Return the [X, Y] coordinate for the center point of the cell that contains the specified text.  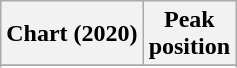
Chart (2020) [72, 34]
Peakposition [189, 34]
